Determine the (x, y) coordinate at the center of the cell enclosing the given text.  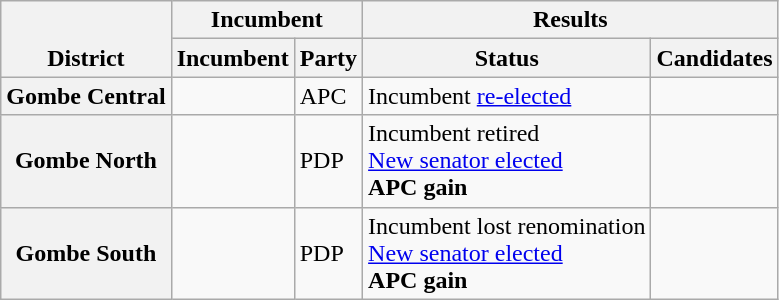
Gombe Central (86, 96)
Incumbent retiredNew senator electedAPC gain (507, 161)
Incumbent lost renominationNew senator electedAPC gain (507, 253)
Incumbent re-elected (507, 96)
Gombe North (86, 161)
Status (507, 58)
Gombe South (86, 253)
Party (328, 58)
APC (328, 96)
Results (570, 20)
Candidates (714, 58)
District (86, 39)
